Locate the cell with the specified text and output its (X, Y) center coordinate. 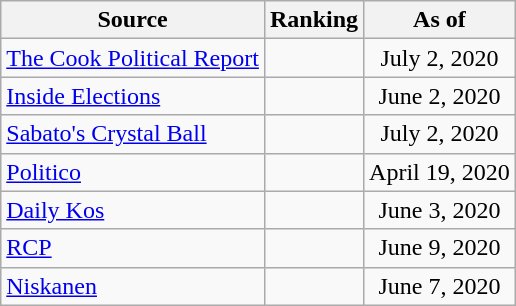
June 2, 2020 (440, 96)
Inside Elections (133, 96)
April 19, 2020 (440, 172)
June 3, 2020 (440, 210)
Sabato's Crystal Ball (133, 134)
Source (133, 20)
The Cook Political Report (133, 58)
Ranking (314, 20)
June 7, 2020 (440, 286)
June 9, 2020 (440, 248)
As of (440, 20)
Niskanen (133, 286)
Politico (133, 172)
Daily Kos (133, 210)
RCP (133, 248)
